Scan for the cell matching the given text and deliver its (x, y) coordinate at center. 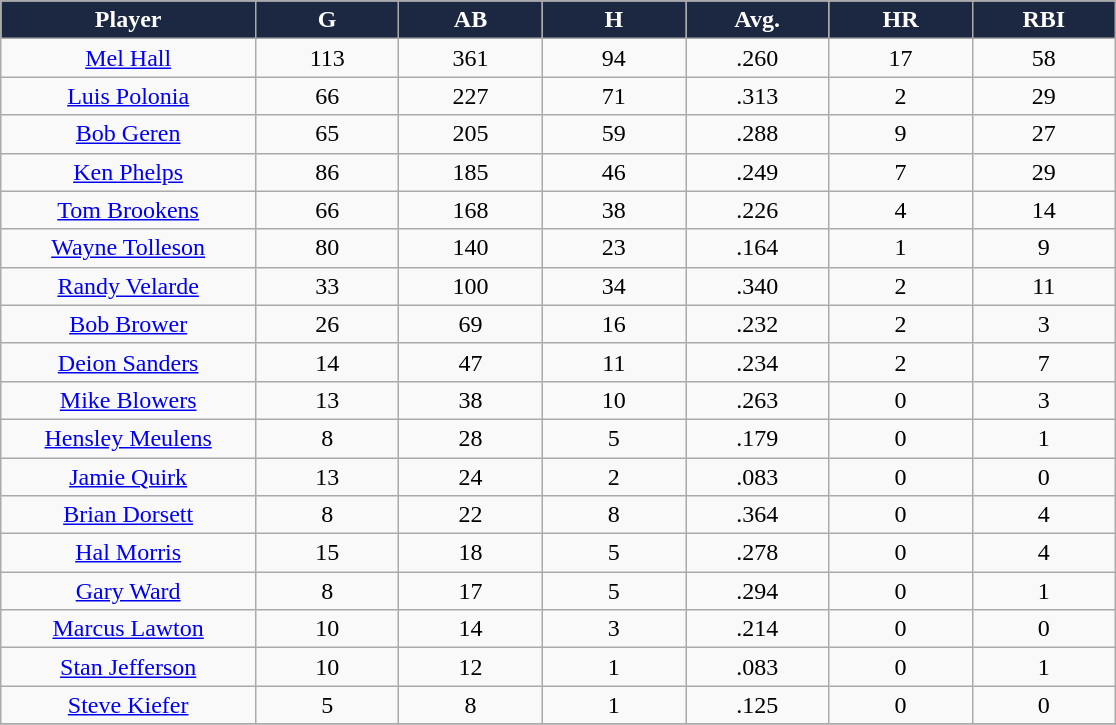
.294 (758, 591)
Hal Morris (128, 553)
94 (614, 58)
Bob Geren (128, 134)
Avg. (758, 20)
.364 (758, 515)
.226 (758, 210)
Ken Phelps (128, 172)
H (614, 20)
Deion Sanders (128, 362)
23 (614, 248)
Luis Polonia (128, 96)
168 (470, 210)
Jamie Quirk (128, 477)
Bob Brower (128, 324)
58 (1044, 58)
28 (470, 438)
113 (328, 58)
Gary Ward (128, 591)
34 (614, 286)
.263 (758, 400)
.164 (758, 248)
Tom Brookens (128, 210)
AB (470, 20)
.249 (758, 172)
.179 (758, 438)
Brian Dorsett (128, 515)
16 (614, 324)
24 (470, 477)
205 (470, 134)
33 (328, 286)
Stan Jefferson (128, 667)
140 (470, 248)
46 (614, 172)
Steve Kiefer (128, 705)
Wayne Tolleson (128, 248)
100 (470, 286)
G (328, 20)
69 (470, 324)
Mike Blowers (128, 400)
Player (128, 20)
71 (614, 96)
.313 (758, 96)
12 (470, 667)
18 (470, 553)
15 (328, 553)
185 (470, 172)
.232 (758, 324)
47 (470, 362)
Mel Hall (128, 58)
.125 (758, 705)
Marcus Lawton (128, 629)
65 (328, 134)
27 (1044, 134)
Hensley Meulens (128, 438)
RBI (1044, 20)
.340 (758, 286)
.234 (758, 362)
227 (470, 96)
.214 (758, 629)
.288 (758, 134)
361 (470, 58)
Randy Velarde (128, 286)
80 (328, 248)
22 (470, 515)
26 (328, 324)
86 (328, 172)
.260 (758, 58)
59 (614, 134)
.278 (758, 553)
HR (900, 20)
